Find where the given text appears and provide that cell's center as [X, Y] coordinate. 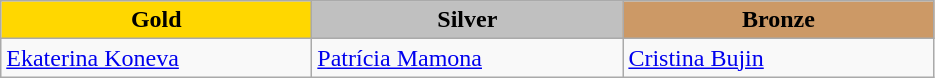
Ekaterina Koneva [156, 58]
Silver [468, 20]
Cristina Bujin [778, 58]
Gold [156, 20]
Bronze [778, 20]
Patrícia Mamona [468, 58]
